Scan for the cell matching the given text and deliver its (X, Y) coordinate at center. 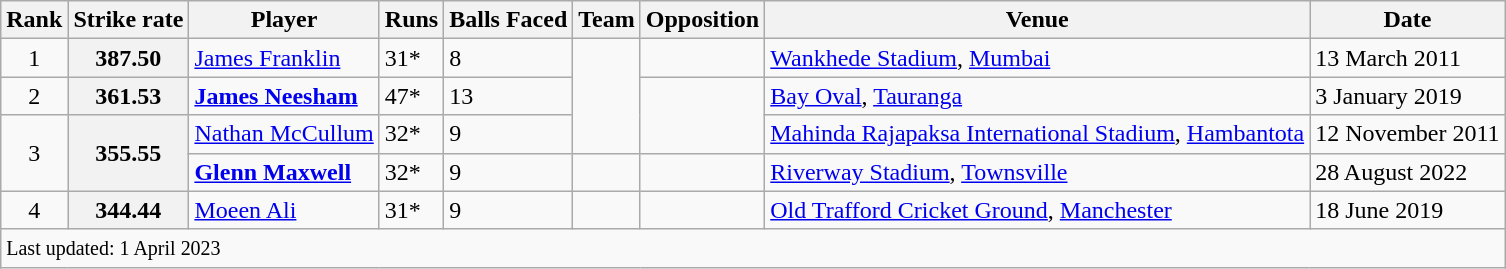
2 (34, 96)
Riverway Stadium, Townsville (1038, 172)
Wankhede Stadium, Mumbai (1038, 58)
344.44 (128, 210)
Glenn Maxwell (284, 172)
47* (411, 96)
Player (284, 20)
361.53 (128, 96)
13 March 2011 (1408, 58)
Runs (411, 20)
4 (34, 210)
12 November 2011 (1408, 134)
8 (508, 58)
Last updated: 1 April 2023 (753, 248)
Nathan McCullum (284, 134)
Balls Faced (508, 20)
18 June 2019 (1408, 210)
Mahinda Rajapaksa International Stadium, Hambantota (1038, 134)
387.50 (128, 58)
28 August 2022 (1408, 172)
Venue (1038, 20)
Date (1408, 20)
Strike rate (128, 20)
355.55 (128, 153)
Bay Oval, Tauranga (1038, 96)
James Franklin (284, 58)
James Neesham (284, 96)
Old Trafford Cricket Ground, Manchester (1038, 210)
Opposition (702, 20)
3 (34, 153)
13 (508, 96)
Moeen Ali (284, 210)
3 January 2019 (1408, 96)
Rank (34, 20)
1 (34, 58)
Team (607, 20)
